Scan for the cell matching the given text and deliver its (x, y) coordinate at center. 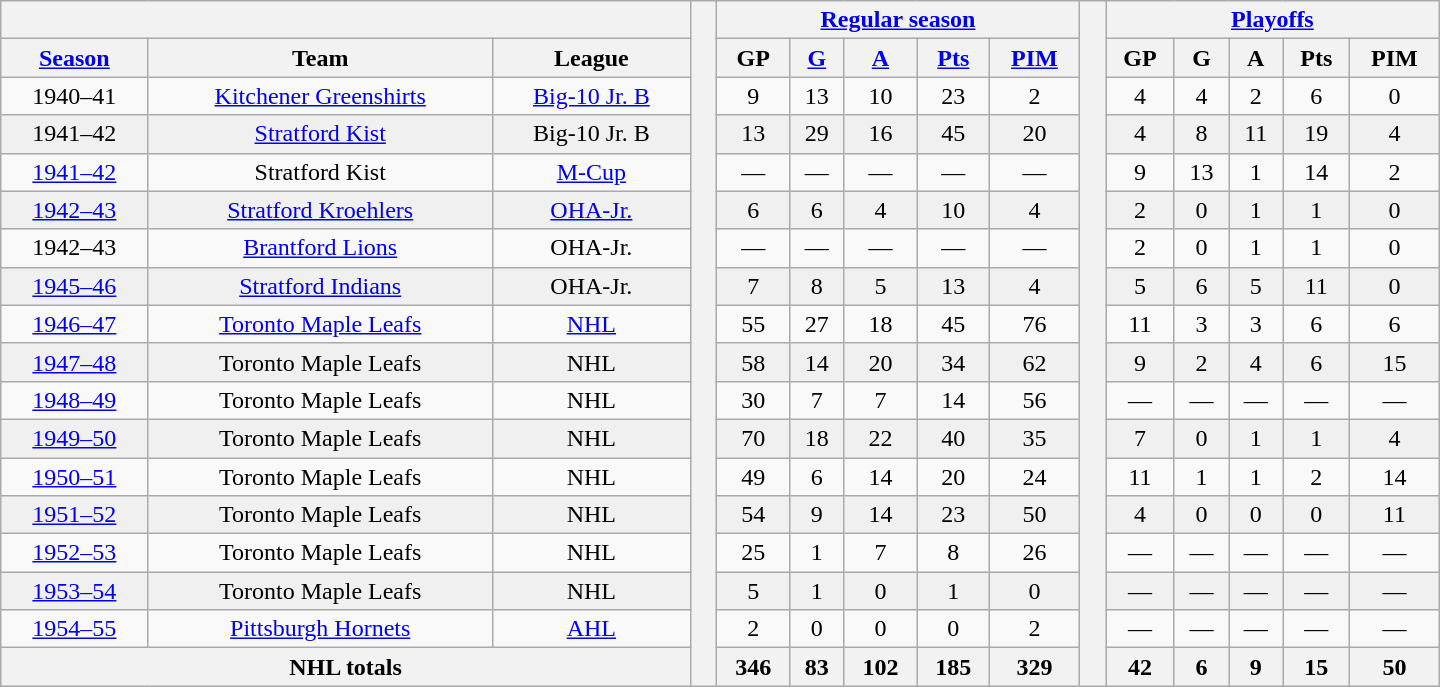
1950–51 (74, 477)
NHL totals (346, 667)
55 (754, 324)
1949–50 (74, 438)
22 (880, 438)
102 (880, 667)
185 (954, 667)
76 (1034, 324)
1954–55 (74, 629)
58 (754, 362)
49 (754, 477)
27 (817, 324)
29 (817, 134)
Season (74, 58)
1940–41 (74, 96)
AHL (591, 629)
1945–46 (74, 286)
83 (817, 667)
Regular season (898, 20)
Kitchener Greenshirts (320, 96)
1952–53 (74, 553)
24 (1034, 477)
42 (1140, 667)
Playoffs (1273, 20)
M-Cup (591, 172)
Team (320, 58)
35 (1034, 438)
34 (954, 362)
56 (1034, 400)
Stratford Kroehlers (320, 210)
62 (1034, 362)
70 (754, 438)
19 (1316, 134)
Stratford Indians (320, 286)
16 (880, 134)
25 (754, 553)
26 (1034, 553)
1951–52 (74, 515)
346 (754, 667)
1948–49 (74, 400)
Brantford Lions (320, 248)
54 (754, 515)
League (591, 58)
329 (1034, 667)
1953–54 (74, 591)
1946–47 (74, 324)
40 (954, 438)
1947–48 (74, 362)
Pittsburgh Hornets (320, 629)
30 (754, 400)
